From the cell containing the given text, extract its center point as [X, Y] coordinate. 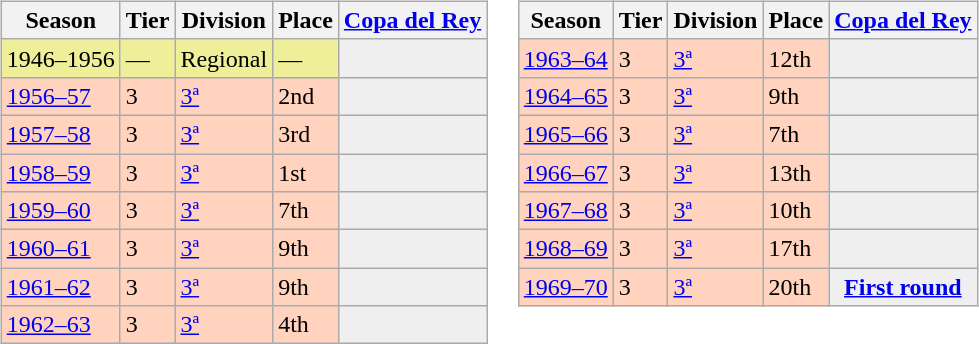
1962–63 [60, 325]
20th [796, 287]
1968–69 [566, 249]
1966–67 [566, 173]
10th [796, 211]
1959–60 [60, 211]
1965–66 [566, 134]
2nd [306, 96]
1958–59 [60, 173]
Regional [224, 58]
4th [306, 325]
1956–57 [60, 96]
1961–62 [60, 287]
1963–64 [566, 58]
1st [306, 173]
1946–1956 [60, 58]
1957–58 [60, 134]
1967–68 [566, 211]
1960–61 [60, 249]
13th [796, 173]
1964–65 [566, 96]
1969–70 [566, 287]
17th [796, 249]
First round [903, 287]
3rd [306, 134]
12th [796, 58]
